Provide the (x, y) coordinate of the cell's center where the given text is located.  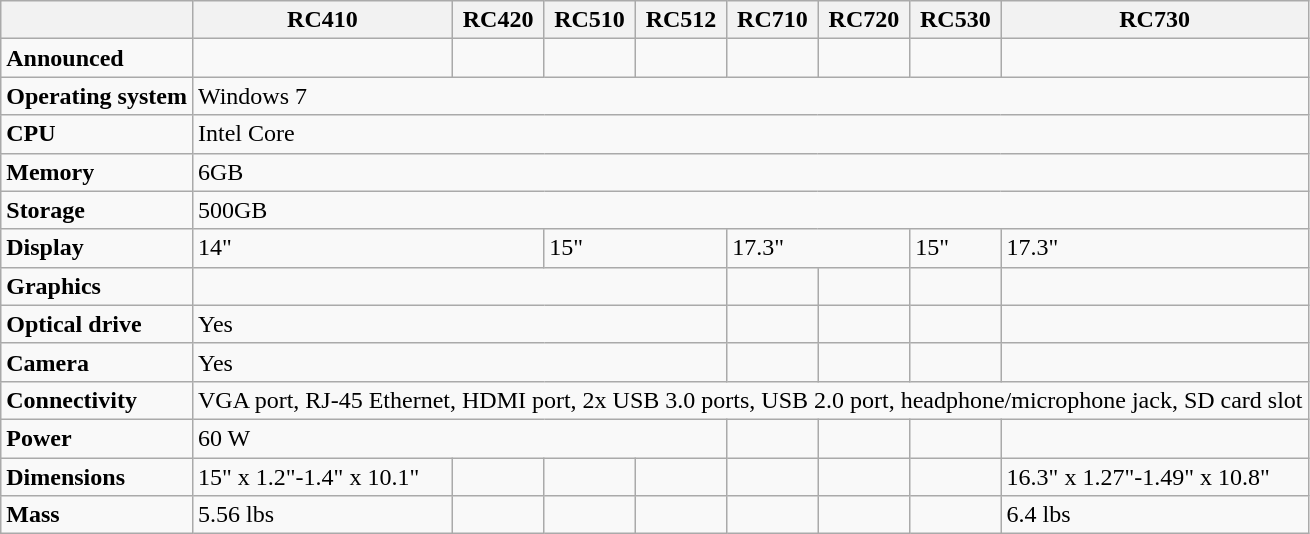
VGA port, RJ-45 Ethernet, HDMI port, 2x USB 3.0 ports, USB 2.0 port, headphone/microphone jack, SD card slot (750, 400)
500GB (750, 210)
6.4 lbs (1154, 515)
RC512 (680, 20)
RC420 (498, 20)
RC530 (956, 20)
Display (97, 248)
15" x 1.2"-1.4" x 10.1" (322, 477)
RC710 (772, 20)
Operating system (97, 96)
CPU (97, 134)
Graphics (97, 286)
Mass (97, 515)
16.3" x 1.27"-1.49" x 10.8" (1154, 477)
Memory (97, 172)
5.56 lbs (322, 515)
RC730 (1154, 20)
Optical drive (97, 324)
Windows 7 (750, 96)
Storage (97, 210)
RC510 (590, 20)
6GB (750, 172)
Dimensions (97, 477)
Power (97, 438)
Camera (97, 362)
RC410 (322, 20)
Announced (97, 58)
RC720 (864, 20)
14" (368, 248)
Connectivity (97, 400)
60 W (459, 438)
Intel Core (750, 134)
